Provide the (x, y) coordinate of the cell's center where the given text is located.  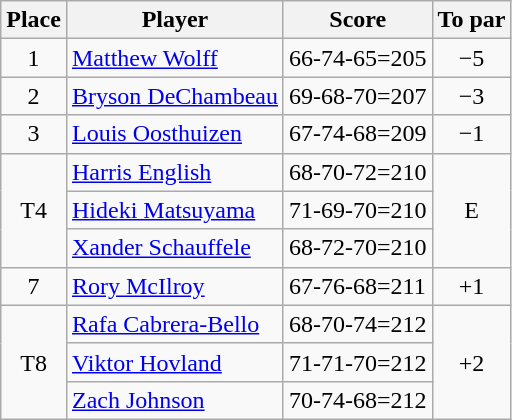
71-69-70=210 (358, 210)
67-76-68=211 (358, 286)
Rafa Cabrera-Bello (174, 324)
Bryson DeChambeau (174, 96)
7 (34, 286)
+1 (472, 286)
3 (34, 134)
68-70-72=210 (358, 172)
2 (34, 96)
Viktor Hovland (174, 362)
66-74-65=205 (358, 58)
T8 (34, 362)
68-70-74=212 (358, 324)
69-68-70=207 (358, 96)
To par (472, 20)
Place (34, 20)
−3 (472, 96)
71-71-70=212 (358, 362)
−1 (472, 134)
E (472, 210)
T4 (34, 210)
Player (174, 20)
Hideki Matsuyama (174, 210)
1 (34, 58)
Zach Johnson (174, 400)
Louis Oosthuizen (174, 134)
68-72-70=210 (358, 248)
−5 (472, 58)
67-74-68=209 (358, 134)
70-74-68=212 (358, 400)
+2 (472, 362)
Matthew Wolff (174, 58)
Score (358, 20)
Xander Schauffele (174, 248)
Harris English (174, 172)
Rory McIlroy (174, 286)
